Return [x, y] of the center of cell containing provided text 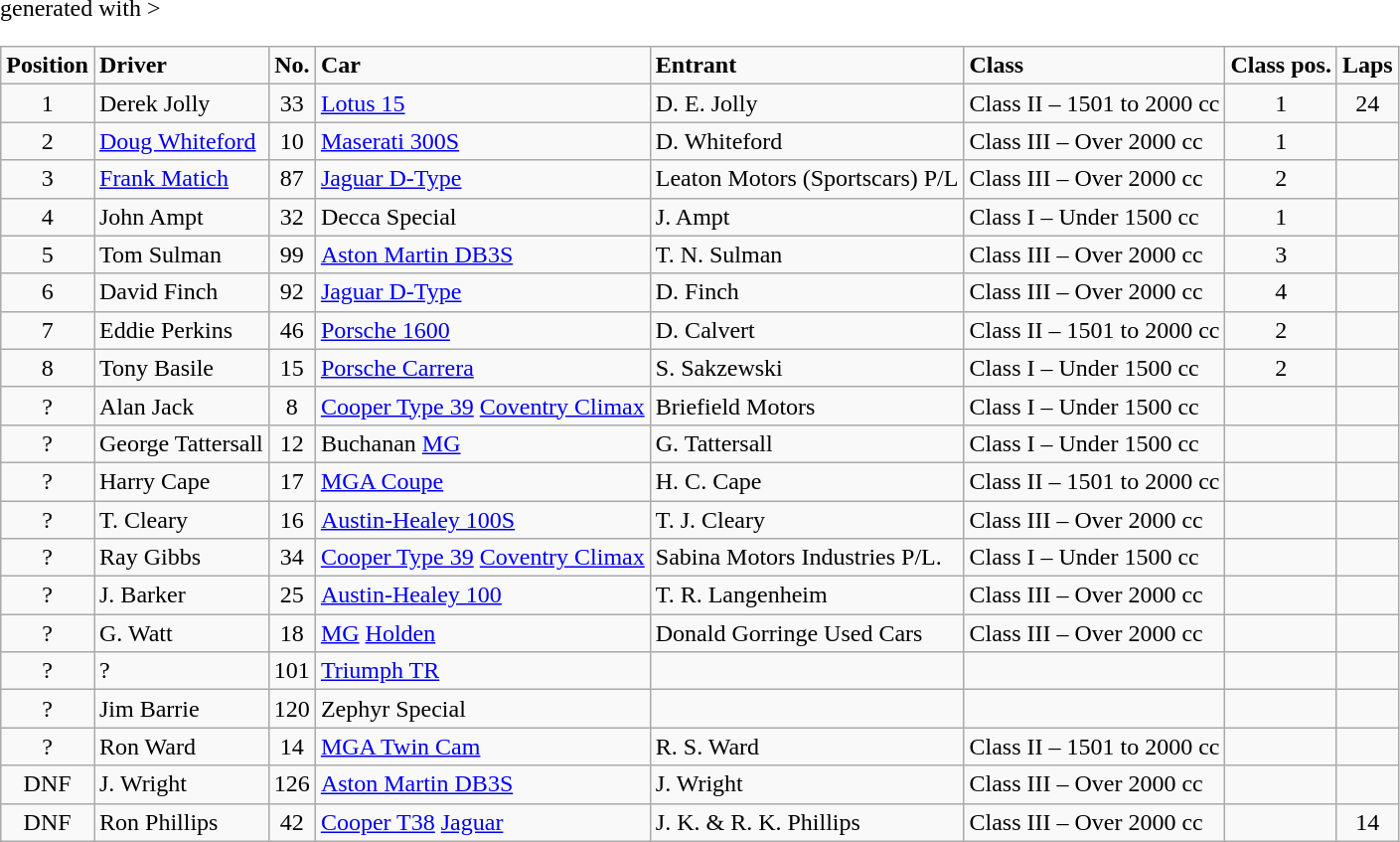
42 [292, 822]
Frank Matich [181, 179]
6 [48, 292]
George Tattersall [181, 443]
Eddie Perkins [181, 330]
101 [292, 671]
17 [292, 481]
Triumph TR [483, 671]
Ron Phillips [181, 822]
Donald Gorringe Used Cars [807, 633]
Jim Barrie [181, 709]
12 [292, 443]
Class pos. [1281, 66]
32 [292, 217]
120 [292, 709]
MGA Coupe [483, 481]
Ray Gibbs [181, 558]
34 [292, 558]
John Ampt [181, 217]
Zephyr Special [483, 709]
Position [48, 66]
T. R. Langenheim [807, 595]
Decca Special [483, 217]
5 [48, 254]
G. Watt [181, 633]
T. Cleary [181, 520]
D. Whiteford [807, 141]
Porsche 1600 [483, 330]
David Finch [181, 292]
G. Tattersall [807, 443]
D. Finch [807, 292]
D. Calvert [807, 330]
10 [292, 141]
Laps [1367, 66]
126 [292, 784]
Sabina Motors Industries P/L. [807, 558]
87 [292, 179]
33 [292, 103]
16 [292, 520]
Doug Whiteford [181, 141]
T. N. Sulman [807, 254]
R. S. Ward [807, 747]
7 [48, 330]
J. Ampt [807, 217]
Driver [181, 66]
Lotus 15 [483, 103]
H. C. Cape [807, 481]
Porsche Carrera [483, 368]
25 [292, 595]
D. E. Jolly [807, 103]
MGA Twin Cam [483, 747]
92 [292, 292]
Ron Ward [181, 747]
MG Holden [483, 633]
T. J. Cleary [807, 520]
Buchanan MG [483, 443]
Alan Jack [181, 406]
Maserati 300S [483, 141]
18 [292, 633]
Tony Basile [181, 368]
J. K. & R. K. Phillips [807, 822]
24 [1367, 103]
No. [292, 66]
Tom Sulman [181, 254]
Car [483, 66]
S. Sakzewski [807, 368]
99 [292, 254]
J. Barker [181, 595]
15 [292, 368]
Derek Jolly [181, 103]
Cooper T38 Jaguar [483, 822]
Leaton Motors (Sportscars) P/L [807, 179]
Harry Cape [181, 481]
46 [292, 330]
Entrant [807, 66]
Austin-Healey 100S [483, 520]
Austin-Healey 100 [483, 595]
Briefield Motors [807, 406]
Class [1095, 66]
